Return the (x, y) coordinate for the center point of the cell that contains the specified text.  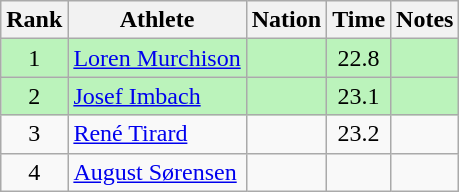
Athlete (157, 20)
1 (34, 58)
3 (34, 134)
2 (34, 96)
4 (34, 172)
Loren Murchison (157, 58)
Rank (34, 20)
René Tirard (157, 134)
Nation (286, 20)
Notes (425, 20)
Josef Imbach (157, 96)
22.8 (359, 58)
August Sørensen (157, 172)
Time (359, 20)
23.1 (359, 96)
23.2 (359, 134)
